Pinpoint the cell where the given text exists, returning its (X, Y) midpoint coordinate. 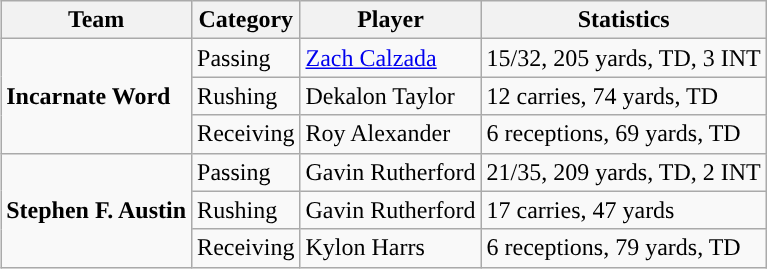
Kylon Harrs (390, 248)
17 carries, 47 yards (624, 210)
6 receptions, 69 yards, TD (624, 134)
Team (96, 20)
Category (246, 20)
12 carries, 74 yards, TD (624, 96)
Player (390, 20)
Zach Calzada (390, 58)
Dekalon Taylor (390, 96)
Incarnate Word (96, 96)
Statistics (624, 20)
6 receptions, 79 yards, TD (624, 248)
15/32, 205 yards, TD, 3 INT (624, 58)
Stephen F. Austin (96, 210)
Roy Alexander (390, 134)
21/35, 209 yards, TD, 2 INT (624, 172)
